Provide the (X, Y) coordinate of the cell's center where the given text is located.  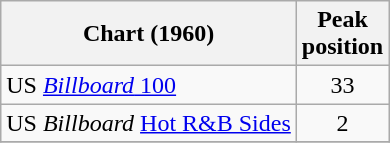
US Billboard Hot R&B Sides (149, 123)
2 (342, 123)
Chart (1960) (149, 34)
33 (342, 85)
Peakposition (342, 34)
US Billboard 100 (149, 85)
